Detect which cell encompasses the target text, then output its [x, y] center coordinate. 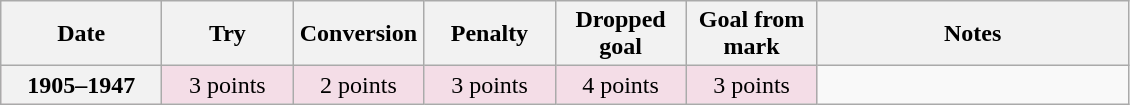
Notes [972, 34]
Try [228, 34]
2 points [358, 85]
4 points [620, 85]
Dropped goal [620, 34]
1905–1947 [82, 85]
Conversion [358, 34]
Penalty [490, 34]
Goal from mark [752, 34]
Date [82, 34]
